Detect which cell encompasses the target text, then output its [X, Y] center coordinate. 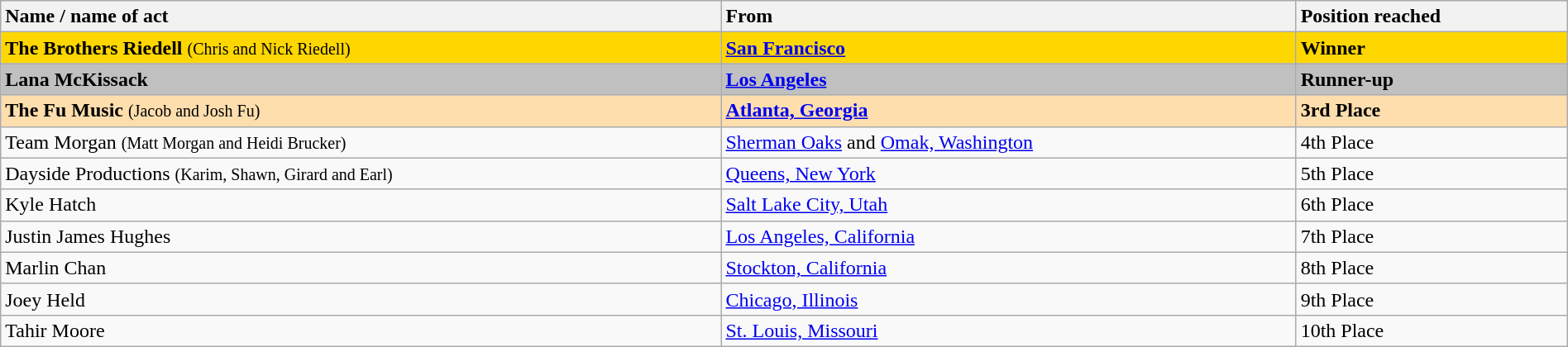
Sherman Oaks and Omak, Washington [1009, 142]
Salt Lake City, Utah [1009, 205]
9th Place [1432, 299]
Name / name of act [361, 17]
Los Angeles, California [1009, 236]
Tahir Moore [361, 330]
Marlin Chan [361, 268]
Position reached [1432, 17]
Justin James Hughes [361, 236]
Stockton, California [1009, 268]
10th Place [1432, 330]
Joey Held [361, 299]
4th Place [1432, 142]
The Brothers Riedell (Chris and Nick Riedell) [361, 48]
Dayside Productions (Karim, Shawn, Girard and Earl) [361, 173]
San Francisco [1009, 48]
Atlanta, Georgia [1009, 111]
The Fu Music (Jacob and Josh Fu) [361, 111]
Winner [1432, 48]
5th Place [1432, 173]
Kyle Hatch [361, 205]
Team Morgan (Matt Morgan and Heidi Brucker) [361, 142]
St. Louis, Missouri [1009, 330]
7th Place [1432, 236]
3rd Place [1432, 111]
6th Place [1432, 205]
Runner-up [1432, 79]
Los Angeles [1009, 79]
Queens, New York [1009, 173]
Chicago, Illinois [1009, 299]
Lana McKissack [361, 79]
8th Place [1432, 268]
From [1009, 17]
